Capture the cell that displays the provided text and extract its (x, y) central coordinate. 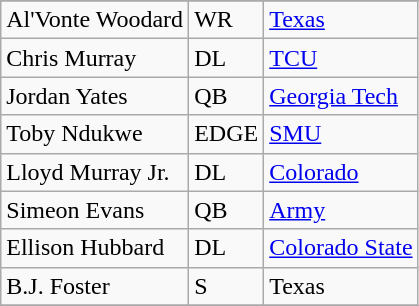
TCU (341, 58)
Jordan Yates (95, 96)
S (226, 286)
Colorado State (341, 248)
WR (226, 20)
Georgia Tech (341, 96)
Colorado (341, 172)
Chris Murray (95, 58)
Lloyd Murray Jr. (95, 172)
B.J. Foster (95, 286)
Al'Vonte Woodard (95, 20)
Army (341, 210)
EDGE (226, 134)
Toby Ndukwe (95, 134)
SMU (341, 134)
Ellison Hubbard (95, 248)
Simeon Evans (95, 210)
